Extract the [X, Y] coordinate from the center of the cell holding the provided text.  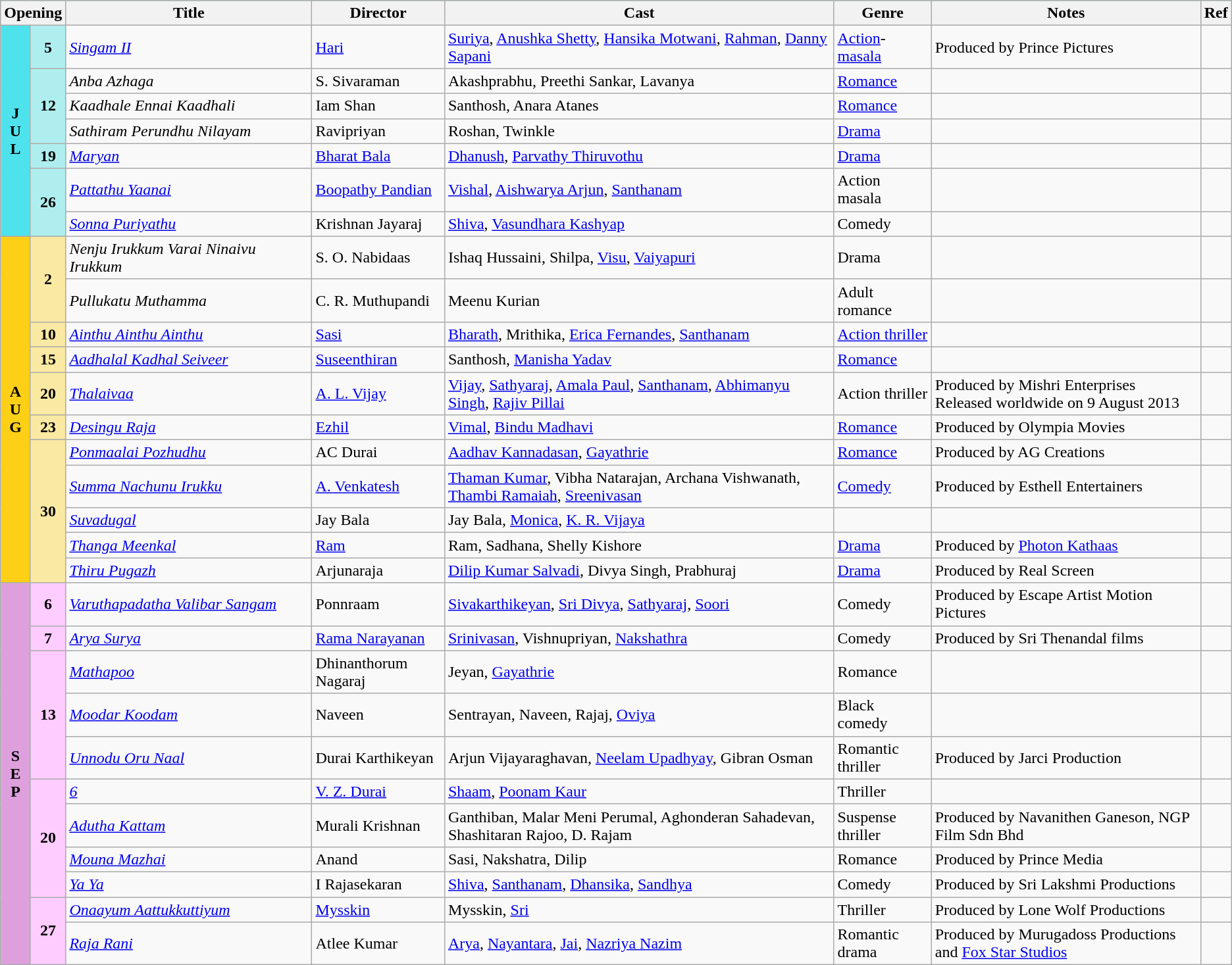
Ponnraam [378, 604]
Ponmaalai Pozhudhu [189, 453]
Meenu Kurian [639, 300]
Sasi [378, 334]
Produced by Prince Media [1066, 859]
30 [48, 512]
Ref [1216, 13]
S. Sivaraman [378, 81]
Bharat Bala [378, 156]
Sentrayan, Naveen, Rajaj, Oviya [639, 714]
26 [48, 203]
Produced by AG Creations [1066, 453]
Sathiram Perundhu Nilayam [189, 131]
Sasi, Nakshatra, Dilip [639, 859]
Durai Karthikeyan [378, 758]
Vimal, Bindu Madhavi [639, 428]
Produced by Esthell Entertainers [1066, 487]
Thaman Kumar, Vibha Natarajan, Archana Vishwanath, Thambi Ramaiah, Sreenivasan [639, 487]
Krishnan Jayaraj [378, 224]
Genre [883, 13]
Produced by Sri Lakshmi Productions [1066, 884]
Ishaq Hussaini, Shilpa, Visu, Vaiyapuri [639, 258]
Shaam, Poonam Kaur [639, 791]
Shiva, Vasundhara Kashyap [639, 224]
Produced by Murugadoss Productions and Fox Star Studios [1066, 943]
23 [48, 428]
Singam II [189, 47]
Mouna Mazhai [189, 859]
Pullukatu Muthamma [189, 300]
Produced by Lone Wolf Productions [1066, 910]
C. R. Muthupandi [378, 300]
19 [48, 156]
Dilip Kumar Salvadi, Divya Singh, Prabhuraj [639, 570]
Produced by Olympia Movies [1066, 428]
Sonna Puriyathu [189, 224]
Ezhil [378, 428]
Vijay, Sathyaraj, Amala Paul, Santhanam, Abhimanyu Singh, Rajiv Pillai [639, 393]
Anand [378, 859]
Produced by Real Screen [1066, 570]
Thiru Pugazh [189, 570]
Arya, Nayantara, Jai, Nazriya Nazim [639, 943]
Produced by Photon Kathaas [1066, 545]
Black comedy [883, 714]
Action masala [883, 189]
JUL [16, 131]
Produced by Escape Artist Motion Pictures [1066, 604]
Ram, Sadhana, Shelly Kishore [639, 545]
Ainthu Ainthu Ainthu [189, 334]
Ravipriyan [378, 131]
Suvadugal [189, 520]
V. Z. Durai [378, 791]
13 [48, 714]
2 [48, 279]
Cast [639, 13]
Anba Azhaga [189, 81]
Thalaivaa [189, 393]
Opening [33, 13]
Nenju Irukkum Varai Ninaivu Irukkum [189, 258]
Kaadhale Ennai Kaadhali [189, 106]
Dhanush, Parvathy Thiruvothu [639, 156]
Jay Bala [378, 520]
SEP [16, 774]
Vishal, Aishwarya Arjun, Santhanam [639, 189]
Title [189, 13]
Ya Ya [189, 884]
AC Durai [378, 453]
Santhosh, Manisha Yadav [639, 359]
Ram [378, 545]
Mysskin [378, 910]
Maryan [189, 156]
Iam Shan [378, 106]
7 [48, 638]
Bharath, Mrithika, Erica Fernandes, Santhanam [639, 334]
S. O. Nabidaas [378, 258]
Summa Nachunu Irukku [189, 487]
Desingu Raja [189, 428]
Arjun Vijayaraghavan, Neelam Upadhyay, Gibran Osman [639, 758]
Jay Bala, Monica, K. R. Vijaya [639, 520]
A. L. Vijay [378, 393]
Murali Krishnan [378, 825]
Ganthiban, Malar Meni Perumal, Aghonderan Sahadevan, Shashitaran Rajoo, D. Rajam [639, 825]
Srinivasan, Vishnupriyan, Nakshathra [639, 638]
27 [48, 931]
Shiva, Santhanam, Dhansika, Sandhya [639, 884]
10 [48, 334]
Hari [378, 47]
Atlee Kumar [378, 943]
Jeyan, Gayathrie [639, 672]
Romantic drama [883, 943]
Arjunaraja [378, 570]
Mathapoo [189, 672]
Produced by Navanithen Ganeson, NGP Film Sdn Bhd [1066, 825]
Thanga Meenkal [189, 545]
Suseenthiran [378, 359]
Rama Narayanan [378, 638]
Aadhalal Kadhal Seiveer [189, 359]
Director [378, 13]
Santhosh, Anara Atanes [639, 106]
Produced by Jarci Production [1066, 758]
Adult romance [883, 300]
A. Venkatesh [378, 487]
Suriya, Anushka Shetty, Hansika Motwani, Rahman, Danny Sapani [639, 47]
Mysskin, Sri [639, 910]
5 [48, 47]
15 [48, 359]
12 [48, 106]
Raja Rani [189, 943]
Varuthapadatha Valibar Sangam [189, 604]
AUG [16, 409]
Adutha Kattam [189, 825]
Moodar Koodam [189, 714]
Naveen [378, 714]
Produced by Mishri EnterprisesReleased worldwide on 9 August 2013 [1066, 393]
Produced by Prince Pictures [1066, 47]
Action-masala [883, 47]
Aadhav Kannadasan, Gayathrie [639, 453]
Akashprabhu, Preethi Sankar, Lavanya [639, 81]
Arya Surya [189, 638]
Notes [1066, 13]
Pattathu Yaanai [189, 189]
Romantic thriller [883, 758]
Unnodu Oru Naal [189, 758]
Boopathy Pandian [378, 189]
Dhinanthorum Nagaraj [378, 672]
I Rajasekaran [378, 884]
Onaayum Aattukkuttiyum [189, 910]
Sivakarthikeyan, Sri Divya, Sathyaraj, Soori [639, 604]
Roshan, Twinkle [639, 131]
Produced by Sri Thenandal films [1066, 638]
Suspense thriller [883, 825]
